Determine the [X, Y] coordinate at the center of the cell enclosing the given text.  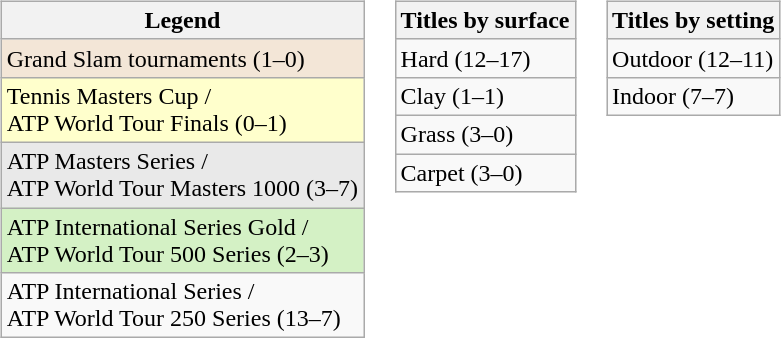
Hard (12–17) [485, 58]
Carpet (3–0) [485, 173]
Clay (1–1) [485, 96]
Indoor (7–7) [694, 96]
Grass (3–0) [485, 134]
Legend [182, 20]
ATP Masters Series / ATP World Tour Masters 1000 (3–7) [182, 174]
ATP International Series Gold / ATP World Tour 500 Series (2–3) [182, 240]
ATP International Series / ATP World Tour 250 Series (13–7) [182, 306]
Outdoor (12–11) [694, 58]
Tennis Masters Cup / ATP World Tour Finals (0–1) [182, 110]
Grand Slam tournaments (1–0) [182, 58]
Titles by surface [485, 20]
Titles by setting [694, 20]
